From the cell containing the given text, extract its center point as [X, Y] coordinate. 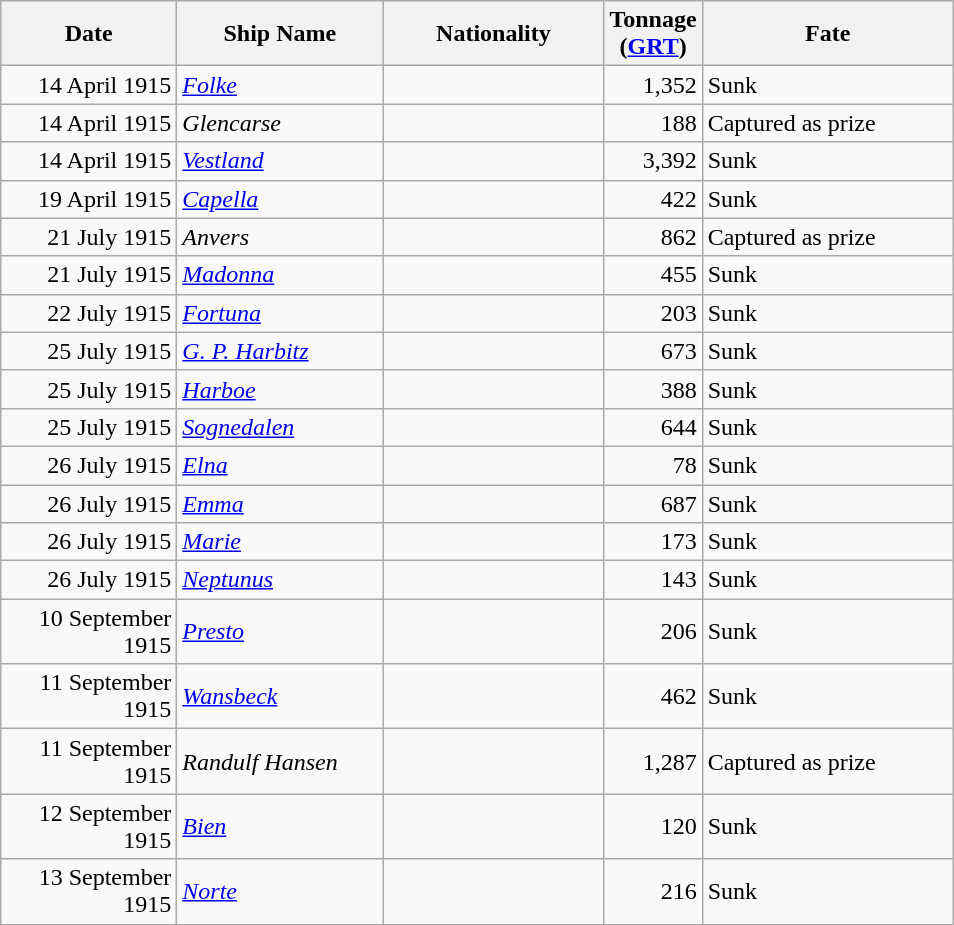
Norte [280, 892]
143 [653, 580]
1,352 [653, 85]
Capella [280, 199]
10 September 1915 [89, 632]
78 [653, 465]
422 [653, 199]
Folke [280, 85]
216 [653, 892]
Nationality [494, 34]
G. P. Harbitz [280, 351]
203 [653, 313]
455 [653, 275]
Vestland [280, 161]
1,287 [653, 762]
Glencarse [280, 123]
Emma [280, 503]
388 [653, 389]
19 April 1915 [89, 199]
Marie [280, 542]
188 [653, 123]
Presto [280, 632]
687 [653, 503]
Date [89, 34]
Wansbeck [280, 696]
Anvers [280, 237]
22 July 1915 [89, 313]
Ship Name [280, 34]
120 [653, 826]
13 September 1915 [89, 892]
Sognedalen [280, 427]
462 [653, 696]
644 [653, 427]
12 September 1915 [89, 826]
Neptunus [280, 580]
Harboe [280, 389]
Fortuna [280, 313]
Fate [828, 34]
862 [653, 237]
Tonnage (GRT) [653, 34]
3,392 [653, 161]
Elna [280, 465]
673 [653, 351]
Randulf Hansen [280, 762]
Madonna [280, 275]
173 [653, 542]
206 [653, 632]
Bien [280, 826]
